Capture the cell that displays the provided text and extract its [x, y] central coordinate. 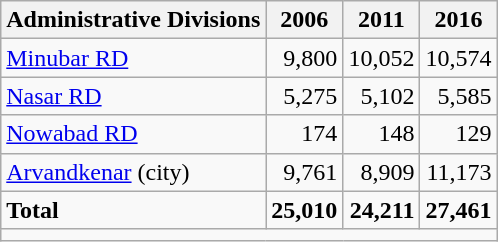
174 [304, 134]
2016 [458, 20]
11,173 [458, 172]
5,585 [458, 96]
25,010 [304, 210]
2011 [382, 20]
Minubar RD [134, 58]
8,909 [382, 172]
27,461 [458, 210]
24,211 [382, 210]
Administrative Divisions [134, 20]
10,574 [458, 58]
Nasar RD [134, 96]
10,052 [382, 58]
9,761 [304, 172]
5,275 [304, 96]
9,800 [304, 58]
Total [134, 210]
129 [458, 134]
5,102 [382, 96]
148 [382, 134]
Arvandkenar (city) [134, 172]
2006 [304, 20]
Nowabad RD [134, 134]
